Find where the given text appears and provide that cell's center as [x, y] coordinate. 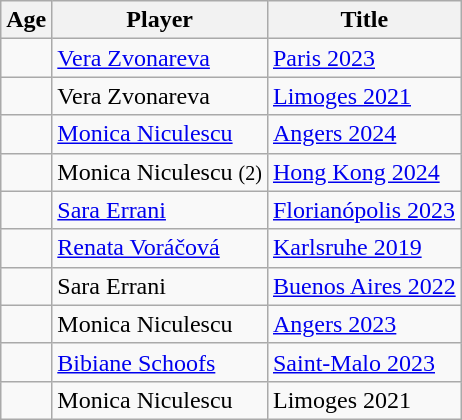
Player [160, 20]
Florianópolis 2023 [364, 210]
Bibiane Schoofs [160, 362]
Saint-Malo 2023 [364, 362]
Monica Niculescu (2) [160, 172]
Angers 2023 [364, 324]
Renata Voráčová [160, 248]
Age [26, 20]
Buenos Aires 2022 [364, 286]
Paris 2023 [364, 58]
Karlsruhe 2019 [364, 248]
Title [364, 20]
Angers 2024 [364, 134]
Hong Kong 2024 [364, 172]
